Pinpoint the cell where the given text exists, returning its (X, Y) midpoint coordinate. 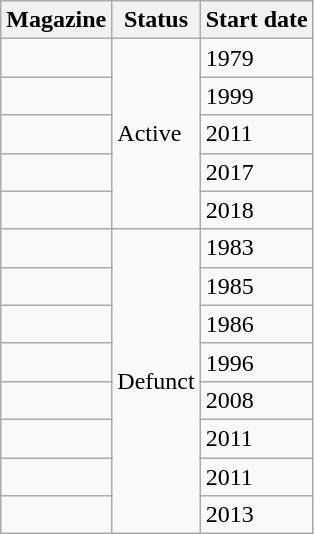
1986 (256, 324)
2018 (256, 210)
Start date (256, 20)
1999 (256, 96)
1985 (256, 286)
1979 (256, 58)
Defunct (156, 381)
2008 (256, 400)
2017 (256, 172)
2013 (256, 515)
1983 (256, 248)
1996 (256, 362)
Status (156, 20)
Active (156, 134)
Magazine (56, 20)
